Locate the cell with the specified text and output its (x, y) center coordinate. 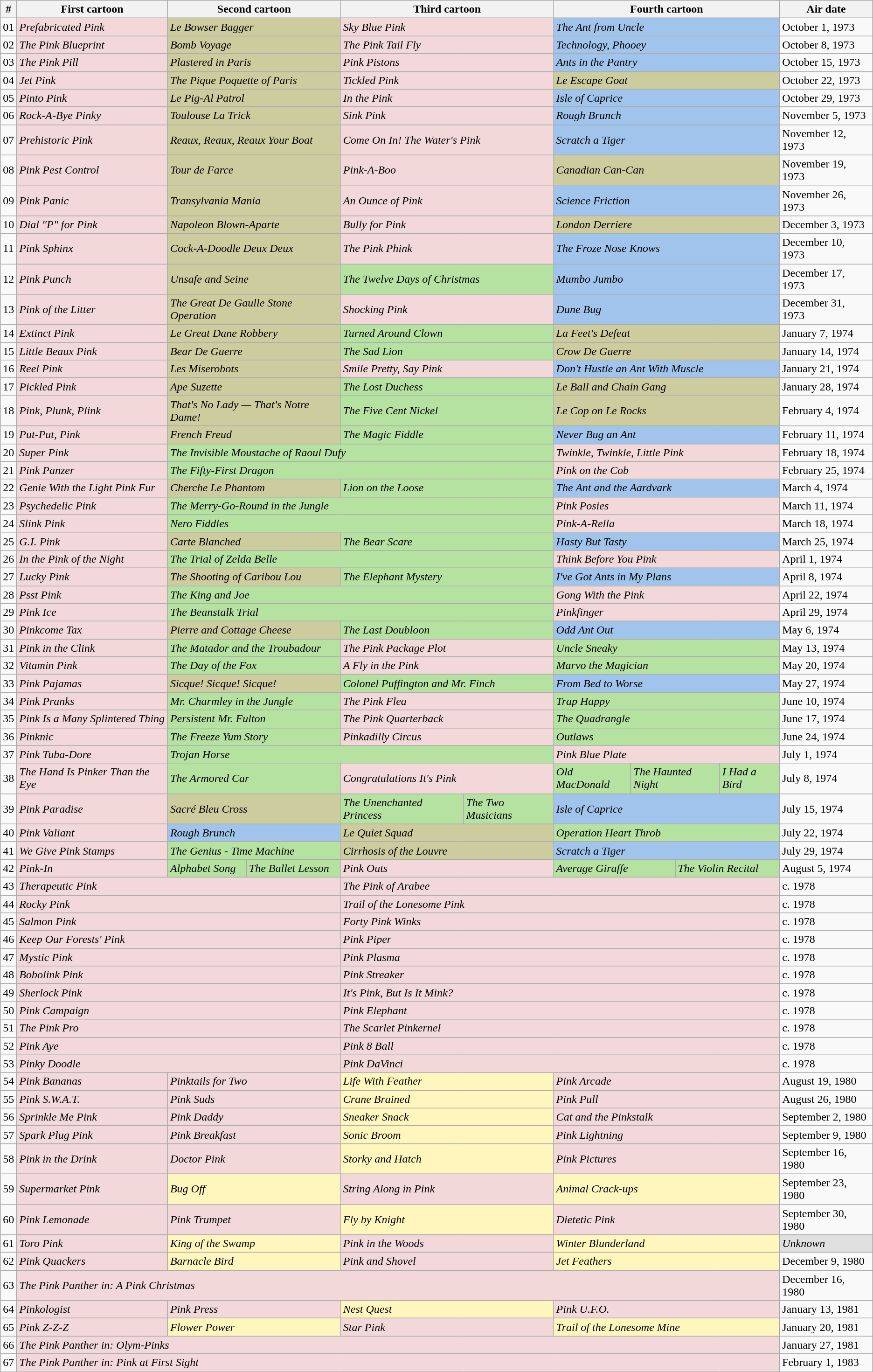
La Feet's Defeat (667, 334)
Pinkfinger (667, 613)
16 (8, 369)
A Fly in the Pink (447, 666)
It's Pink, But Is It Mink? (560, 993)
September 16, 1980 (826, 1159)
February 18, 1974 (826, 453)
Trail of the Lonesome Mine (667, 1327)
57 (8, 1135)
The Bear Scare (447, 541)
10 (8, 224)
December 17, 1973 (826, 279)
48 (8, 975)
06 (8, 116)
Le Bowser Bagger (254, 27)
Sicque! Sicque! Sicque! (254, 683)
Pink Piper (560, 940)
Bug Off (254, 1189)
44 (8, 904)
Pink Ice (92, 613)
Marvo the Magician (667, 666)
11 (8, 248)
The Violin Recital (727, 868)
59 (8, 1189)
September 9, 1980 (826, 1135)
The Five Cent Nickel (447, 411)
Life With Feather (447, 1081)
August 5, 1974 (826, 868)
Jet Feathers (667, 1261)
May 20, 1974 (826, 666)
29 (8, 613)
I Had a Bird (749, 778)
Pink Arcade (667, 1081)
July 22, 1974 (826, 833)
Odd Ant Out (667, 630)
January 13, 1981 (826, 1309)
53 (8, 1064)
Pink Trumpet (254, 1219)
In the Pink (447, 98)
Persistent Mr. Fulton (254, 719)
Outlaws (667, 737)
The Day of the Fox (254, 666)
The Pique Poquette of Paris (254, 80)
March 25, 1974 (826, 541)
Psychedelic Pink (92, 506)
67 (8, 1363)
20 (8, 453)
40 (8, 833)
Canadian Can-Can (667, 170)
Pink Valiant (92, 833)
Reaux, Reaux, Reaux Your Boat (254, 140)
From Bed to Worse (667, 683)
Pink Pistons (447, 63)
I've Got Ants in My Plans (667, 577)
21 (8, 470)
Supermarket Pink (92, 1189)
July 8, 1974 (826, 778)
56 (8, 1117)
Technology, Phooey (667, 45)
45 (8, 922)
Pink Campaign (179, 1010)
17 (8, 387)
Congratulations It's Pink (447, 778)
Lion on the Loose (447, 488)
15 (8, 351)
51 (8, 1028)
October 29, 1973 (826, 98)
Come On In! The Water's Pink (447, 140)
09 (8, 201)
The Hand Is Pinker Than the Eye (92, 778)
King of the Swamp (254, 1244)
Nero Fiddles (360, 523)
The Pink Panther in: A Pink Christmas (398, 1286)
October 22, 1973 (826, 80)
Le Escape Goat (667, 80)
Pink DaVinci (560, 1064)
Pink on the Cob (667, 470)
January 20, 1981 (826, 1327)
Sprinkle Me Pink (92, 1117)
June 17, 1974 (826, 719)
Mystic Pink (179, 957)
Ape Suzette (254, 387)
The Armored Car (254, 778)
London Derriere (667, 224)
Salmon Pink (179, 922)
Sherlock Pink (179, 993)
46 (8, 940)
Pink Bananas (92, 1081)
30 (8, 630)
April 8, 1974 (826, 577)
The Haunted Night (675, 778)
Pink Lightning (667, 1135)
Pink Breakfast (254, 1135)
Winter Blunderland (667, 1244)
The King and Joe (360, 595)
Pink in the Drink (92, 1159)
January 14, 1974 (826, 351)
The Lost Duchess (447, 387)
Le Pig-Al Patrol (254, 98)
The Trial of Zelda Belle (360, 559)
Slink Pink (92, 523)
Pink Suds (254, 1099)
Pierre and Cottage Cheese (254, 630)
31 (8, 648)
Extinct Pink (92, 334)
Second cartoon (254, 9)
22 (8, 488)
Sacré Bleu Cross (254, 809)
July 15, 1974 (826, 809)
Le Great Dane Robbery (254, 334)
The Unenchanted Princess (402, 809)
March 4, 1974 (826, 488)
The Great De Gaulle Stone Operation (254, 310)
62 (8, 1261)
24 (8, 523)
Pink Outs (447, 868)
Transylvania Mania (254, 201)
Turned Around Clown (447, 334)
Pink Pranks (92, 701)
December 16, 1980 (826, 1286)
September 23, 1980 (826, 1189)
28 (8, 595)
Pink in the Woods (447, 1244)
64 (8, 1309)
23 (8, 506)
The Invisible Moustache of Raoul Dufy (360, 453)
We Give Pink Stamps (92, 850)
50 (8, 1010)
27 (8, 577)
36 (8, 737)
May 6, 1974 (826, 630)
Les Miserobots (254, 369)
Little Beaux Pink (92, 351)
G.I. Pink (92, 541)
Le Ball and Chain Gang (667, 387)
Prehistoric Pink (92, 140)
41 (8, 850)
The Ant and the Aardvark (667, 488)
Pink 8 Ball (560, 1046)
63 (8, 1286)
September 30, 1980 (826, 1219)
June 24, 1974 (826, 737)
Doctor Pink (254, 1159)
35 (8, 719)
Pink and Shovel (447, 1261)
Hasty But Tasty (667, 541)
Napoleon Blown-Aparte (254, 224)
Operation Heart Throb (667, 833)
Pink Quackers (92, 1261)
Pink-A-Boo (447, 170)
Gong With the Pink (667, 595)
The Pink Pro (179, 1028)
The Fifty-First Dragon (360, 470)
July 1, 1974 (826, 754)
Pink Is a Many Splintered Thing (92, 719)
June 10, 1974 (826, 701)
Le Quiet Squad (447, 833)
47 (8, 957)
38 (8, 778)
September 2, 1980 (826, 1117)
December 10, 1973 (826, 248)
Twinkle, Twinkle, Little Pink (667, 453)
39 (8, 809)
Pickled Pink (92, 387)
Barnacle Bird (254, 1261)
String Along in Pink (447, 1189)
The Freeze Yum Story (254, 737)
Keep Our Forests' Pink (179, 940)
July 29, 1974 (826, 850)
Therapeutic Pink (179, 886)
05 (8, 98)
January 7, 1974 (826, 334)
Think Before You Pink (667, 559)
Mumbo Jumbo (667, 279)
Third cartoon (447, 9)
October 15, 1973 (826, 63)
December 3, 1973 (826, 224)
Lucky Pink (92, 577)
November 12, 1973 (826, 140)
66 (8, 1345)
Flower Power (254, 1327)
November 26, 1973 (826, 201)
Fourth cartoon (667, 9)
12 (8, 279)
Ants in the Pantry (667, 63)
Average Giraffe (615, 868)
The Shooting of Caribou Lou (254, 577)
Pink S.W.A.T. (92, 1099)
Pink U.F.O. (667, 1309)
Sonic Broom (447, 1135)
Bomb Voyage (254, 45)
Pinknic (92, 737)
That's No Lady — That's Notre Dame! (254, 411)
Dietetic Pink (667, 1219)
60 (8, 1219)
March 11, 1974 (826, 506)
Never Bug an Ant (667, 435)
Jet Pink (92, 80)
Unknown (826, 1244)
Pink Tuba-Dore (92, 754)
Star Pink (447, 1327)
April 1, 1974 (826, 559)
The Pink of Arabee (560, 886)
Vitamin Pink (92, 666)
Pinto Pink (92, 98)
Toro Pink (92, 1244)
Put-Put, Pink (92, 435)
The Pink Panther in: Olym-Pinks (398, 1345)
Dial "P" for Pink (92, 224)
April 22, 1974 (826, 595)
Crow De Guerre (667, 351)
54 (8, 1081)
Pink Streaker (560, 975)
Pink Aye (179, 1046)
French Freud (254, 435)
14 (8, 334)
Sneaker Snack (447, 1117)
In the Pink of the Night (92, 559)
April 29, 1974 (826, 613)
19 (8, 435)
Storky and Hatch (447, 1159)
First cartoon (92, 9)
February 25, 1974 (826, 470)
Air date (826, 9)
November 19, 1973 (826, 170)
Rocky Pink (179, 904)
The Pink Blueprint (92, 45)
58 (8, 1159)
The Genius - Time Machine (254, 850)
Trail of the Lonesome Pink (560, 904)
The Quadrangle (667, 719)
Pink Daddy (254, 1117)
01 (8, 27)
Pinkologist (92, 1309)
The Pink Phink (447, 248)
52 (8, 1046)
Mr. Charmley in the Jungle (254, 701)
Nest Quest (447, 1309)
Pinkcome Tax (92, 630)
The Matador and the Troubadour (254, 648)
Pink-In (92, 868)
Shocking Pink (447, 310)
Tour de Farce (254, 170)
The Merry-Go-Round in the Jungle (360, 506)
43 (8, 886)
December 31, 1973 (826, 310)
# (8, 9)
Plastered in Paris (254, 63)
03 (8, 63)
Science Friction (667, 201)
55 (8, 1099)
Colonel Puffington and Mr. Finch (447, 683)
Pink Pull (667, 1099)
Trojan Horse (360, 754)
Sink Pink (447, 116)
Super Pink (92, 453)
13 (8, 310)
Smile Pretty, Say Pink (447, 369)
Unsafe and Seine (254, 279)
49 (8, 993)
The Pink Tail Fly (447, 45)
Alphabet Song (207, 868)
Toulouse La Trick (254, 116)
33 (8, 683)
Pink Pajamas (92, 683)
Crane Brained (447, 1099)
Bully for Pink (447, 224)
08 (8, 170)
Pinkadilly Circus (447, 737)
The Pink Quarterback (447, 719)
Le Cop on Le Rocks (667, 411)
The Pink Package Plot (447, 648)
37 (8, 754)
January 21, 1974 (826, 369)
August 26, 1980 (826, 1099)
Don't Hustle an Ant With Muscle (667, 369)
February 1, 1983 (826, 1363)
Dune Bug (667, 310)
Forty Pink Winks (560, 922)
Reel Pink (92, 369)
May 27, 1974 (826, 683)
November 5, 1973 (826, 116)
Trap Happy (667, 701)
An Ounce of Pink (447, 201)
Pink Pest Control (92, 170)
October 1, 1973 (826, 27)
61 (8, 1244)
65 (8, 1327)
02 (8, 45)
Rock-A-Bye Pinky (92, 116)
March 18, 1974 (826, 523)
Psst Pink (92, 595)
32 (8, 666)
The Elephant Mystery (447, 577)
Prefabricated Pink (92, 27)
January 27, 1981 (826, 1345)
Pink in the Clink (92, 648)
Cirrhosis of the Louvre (447, 850)
34 (8, 701)
The Ballet Lesson (293, 868)
Pink Pictures (667, 1159)
February 4, 1974 (826, 411)
August 19, 1980 (826, 1081)
The Magic Fiddle (447, 435)
The Two Musicians (508, 809)
Pink, Plunk, Plink (92, 411)
Pink Plasma (560, 957)
Pink Lemonade (92, 1219)
Pinktails for Two (254, 1081)
04 (8, 80)
January 28, 1974 (826, 387)
May 13, 1974 (826, 648)
Pinky Doodle (179, 1064)
The Pink Flea (447, 701)
The Sad Lion (447, 351)
February 11, 1974 (826, 435)
Cat and the Pinkstalk (667, 1117)
The Pink Panther in: Pink at First Sight (398, 1363)
The Last Doubloon (447, 630)
Tickled Pink (447, 80)
The Scarlet Pinkernel (560, 1028)
The Froze Nose Knows (667, 248)
Pink Press (254, 1309)
Pink Punch (92, 279)
The Ant from Uncle (667, 27)
Pink of the Litter (92, 310)
Sky Blue Pink (447, 27)
Pink Panzer (92, 470)
Pink-A-Rella (667, 523)
Animal Crack-ups (667, 1189)
The Pink Pill (92, 63)
Old MacDonald (592, 778)
Genie With the Light Pink Fur (92, 488)
Bear De Guerre (254, 351)
Uncle Sneaky (667, 648)
Pink Z-Z-Z (92, 1327)
Pink Paradise (92, 809)
Pink Posies (667, 506)
Pink Blue Plate (667, 754)
42 (8, 868)
26 (8, 559)
18 (8, 411)
Spark Plug Pink (92, 1135)
Pink Elephant (560, 1010)
The Twelve Days of Christmas (447, 279)
The Beanstalk Trial (360, 613)
Cherche Le Phantom (254, 488)
Fly by Knight (447, 1219)
Bobolink Pink (179, 975)
Carte Blanched (254, 541)
October 8, 1973 (826, 45)
Pink Sphinx (92, 248)
Pink Panic (92, 201)
07 (8, 140)
25 (8, 541)
Cock-A-Doodle Deux Deux (254, 248)
December 9, 1980 (826, 1261)
